Determine the (X, Y) coordinate at the center of the cell enclosing the given text.  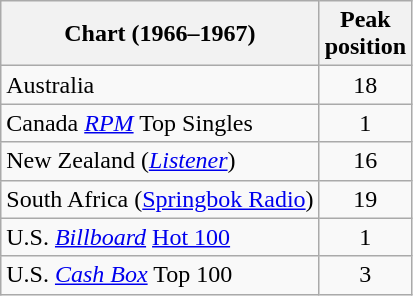
New Zealand (Listener) (160, 161)
Chart (1966–1967) (160, 34)
16 (365, 161)
U.S. Billboard Hot 100 (160, 237)
19 (365, 199)
Canada RPM Top Singles (160, 123)
South Africa (Springbok Radio) (160, 199)
3 (365, 275)
18 (365, 85)
U.S. Cash Box Top 100 (160, 275)
Australia (160, 85)
Peakposition (365, 34)
